Capture the cell that displays the provided text and extract its (x, y) central coordinate. 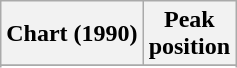
Peakposition (189, 34)
Chart (1990) (72, 34)
